Return the (X, Y) coordinate for the center point of the cell that contains the specified text.  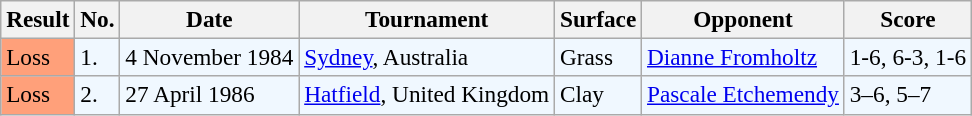
Grass (598, 57)
3–6, 5–7 (908, 95)
Surface (598, 19)
Dianne Fromholtz (744, 57)
Pascale Etchemendy (744, 95)
Opponent (744, 19)
Sydney, Australia (427, 57)
Score (908, 19)
Date (210, 19)
Clay (598, 95)
1-6, 6-3, 1-6 (908, 57)
Hatfield, United Kingdom (427, 95)
Result (38, 19)
2. (98, 95)
No. (98, 19)
27 April 1986 (210, 95)
4 November 1984 (210, 57)
1. (98, 57)
Tournament (427, 19)
